Output the (x, y) coordinate of the center of the cell containing the given text.  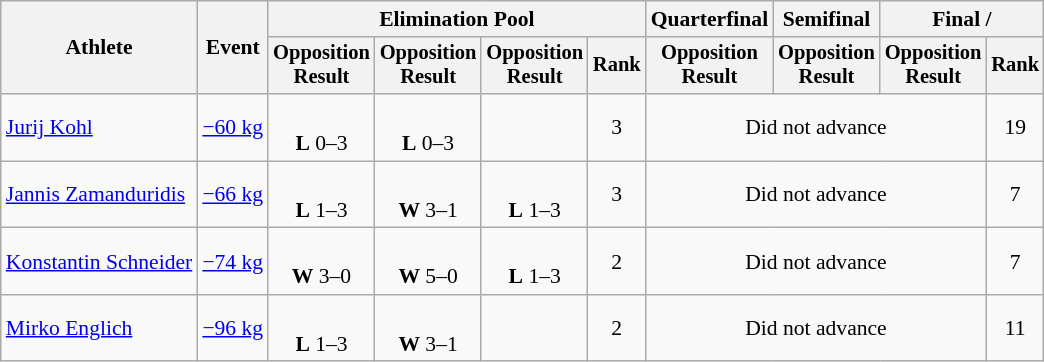
−96 kg (232, 328)
Elimination Pool (456, 19)
Mirko Englich (100, 328)
W 3–0 (322, 262)
W 5–0 (428, 262)
Athlete (100, 48)
−66 kg (232, 194)
Jannis Zamanduridis (100, 194)
Quarterfinal (710, 19)
11 (1015, 328)
−74 kg (232, 262)
Semifinal (826, 19)
Konstantin Schneider (100, 262)
Event (232, 48)
19 (1015, 128)
−60 kg (232, 128)
Final / (962, 19)
Jurij Kohl (100, 128)
